Find where the given text appears and provide that cell's center as [X, Y] coordinate. 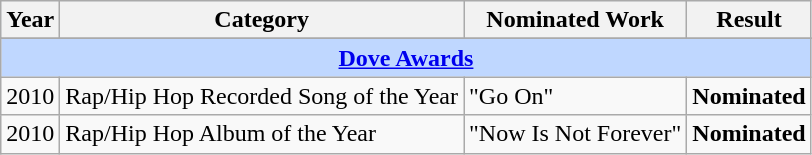
Nominated Work [576, 20]
Category [262, 20]
Year [30, 20]
Result [749, 20]
"Go On" [576, 96]
Rap/Hip Hop Recorded Song of the Year [262, 96]
"Now Is Not Forever" [576, 134]
Dove Awards [406, 58]
Rap/Hip Hop Album of the Year [262, 134]
